Provide the (x, y) coordinate of the cell's center where the given text is located.  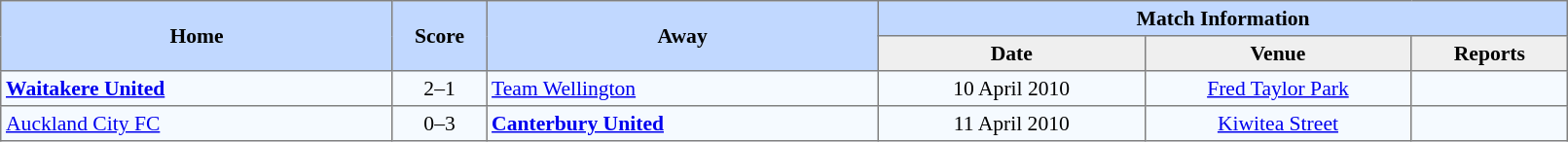
11 April 2010 (1011, 124)
Reports (1489, 53)
Date (1011, 53)
0–3 (440, 124)
Score (440, 36)
Team Wellington (683, 89)
Waitakere United (197, 89)
Match Information (1222, 18)
Venue (1278, 53)
Fred Taylor Park (1278, 89)
2–1 (440, 89)
Away (683, 36)
Kiwitea Street (1278, 124)
Auckland City FC (197, 124)
10 April 2010 (1011, 89)
Canterbury United (683, 124)
Home (197, 36)
